From the cell containing the given text, extract its center point as (X, Y) coordinate. 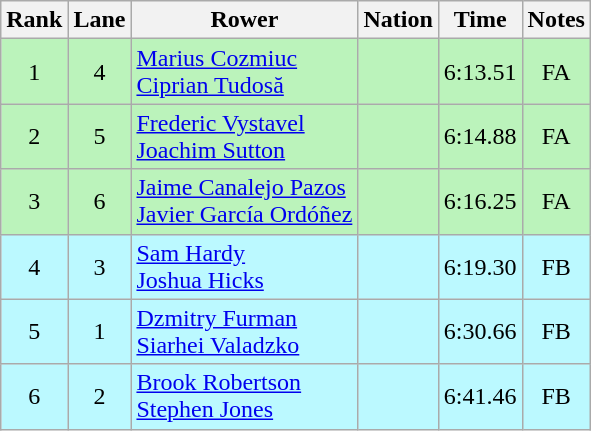
Dzmitry FurmanSiarhei Valadzko (244, 332)
Notes (556, 20)
Jaime Canalejo PazosJavier García Ordóñez (244, 202)
6:41.46 (480, 396)
Time (480, 20)
6:14.88 (480, 136)
6:30.66 (480, 332)
Rank (34, 20)
Brook RobertsonStephen Jones (244, 396)
6:16.25 (480, 202)
Sam HardyJoshua Hicks (244, 266)
Nation (398, 20)
Marius CozmiucCiprian Tudosă (244, 72)
Frederic VystavelJoachim Sutton (244, 136)
Lane (100, 20)
6:13.51 (480, 72)
Rower (244, 20)
6:19.30 (480, 266)
